Return the [x, y] coordinate for the center point of the cell that contains the specified text.  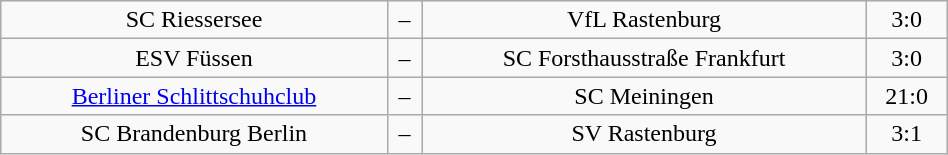
3:1 [906, 134]
SC Brandenburg Berlin [194, 134]
ESV Füssen [194, 58]
SC Riessersee [194, 20]
VfL Rastenburg [644, 20]
21:0 [906, 96]
Berliner Schlittschuhclub [194, 96]
SC Meiningen [644, 96]
SV Rastenburg [644, 134]
SC Forsthausstraße Frankfurt [644, 58]
